Capture the cell that displays the provided text and extract its (X, Y) central coordinate. 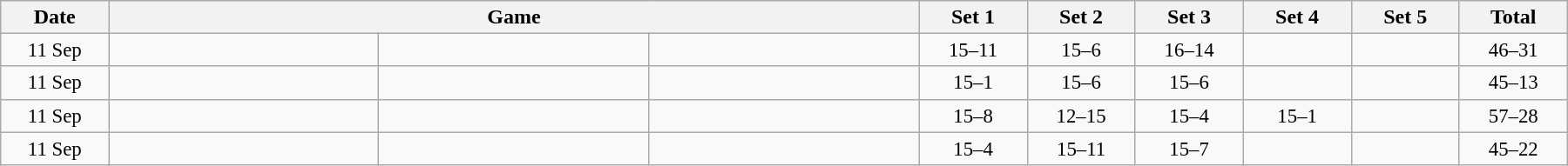
15–7 (1189, 149)
15–8 (973, 116)
57–28 (1513, 116)
16–14 (1189, 50)
46–31 (1513, 50)
Total (1513, 17)
45–22 (1513, 149)
45–13 (1513, 83)
Set 3 (1189, 17)
Game (514, 17)
Date (55, 17)
Set 1 (973, 17)
Set 4 (1297, 17)
Set 2 (1081, 17)
12–15 (1081, 116)
Set 5 (1405, 17)
